Provide the (x, y) coordinate of the cell's center where the given text is located.  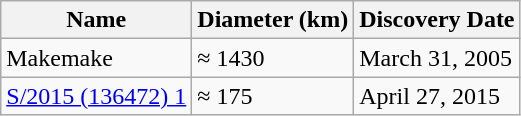
Name (96, 20)
March 31, 2005 (437, 58)
≈ 1430 (273, 58)
≈ 175 (273, 96)
April 27, 2015 (437, 96)
Makemake (96, 58)
Discovery Date (437, 20)
S/2015 (136472) 1 (96, 96)
Diameter (km) (273, 20)
